Scan for the cell matching the given text and deliver its [X, Y] coordinate at center. 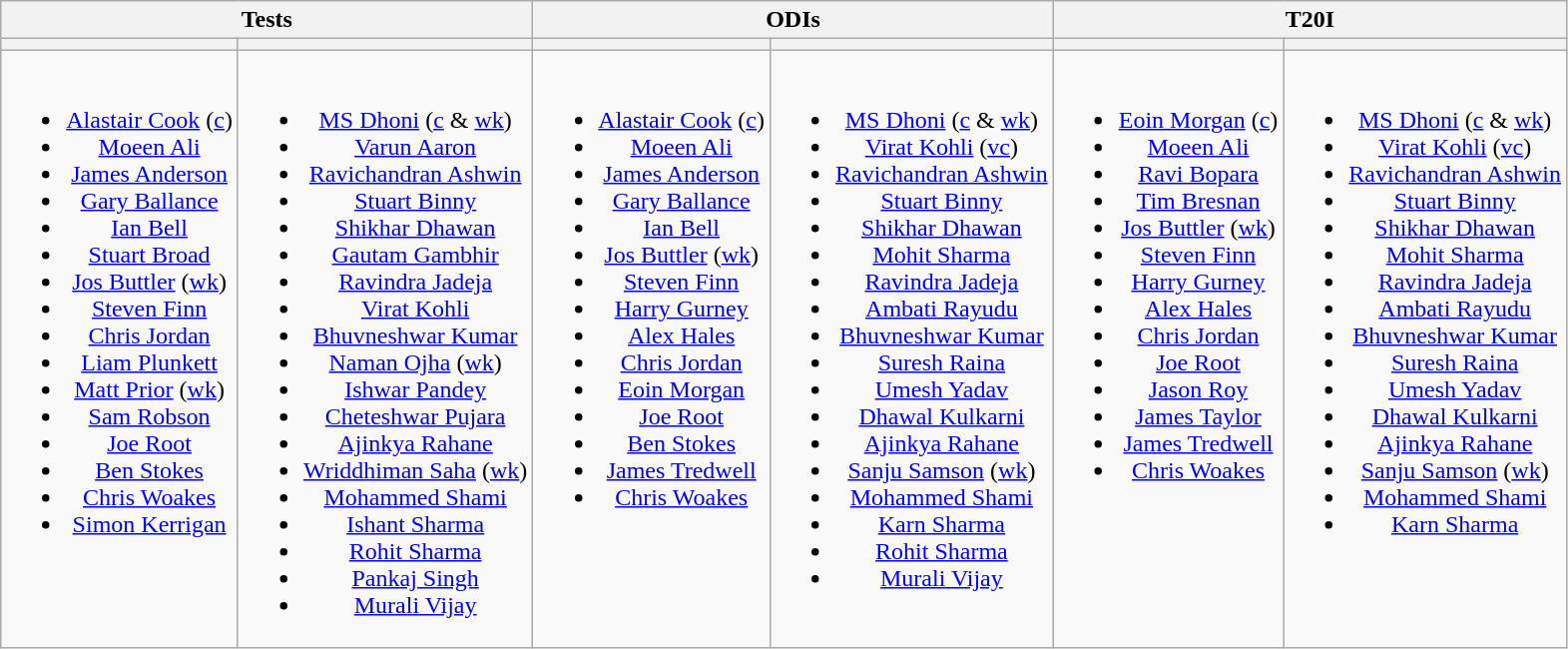
T20I [1309, 20]
ODIs [792, 20]
Tests [267, 20]
